Capture the cell that displays the provided text and extract its (X, Y) central coordinate. 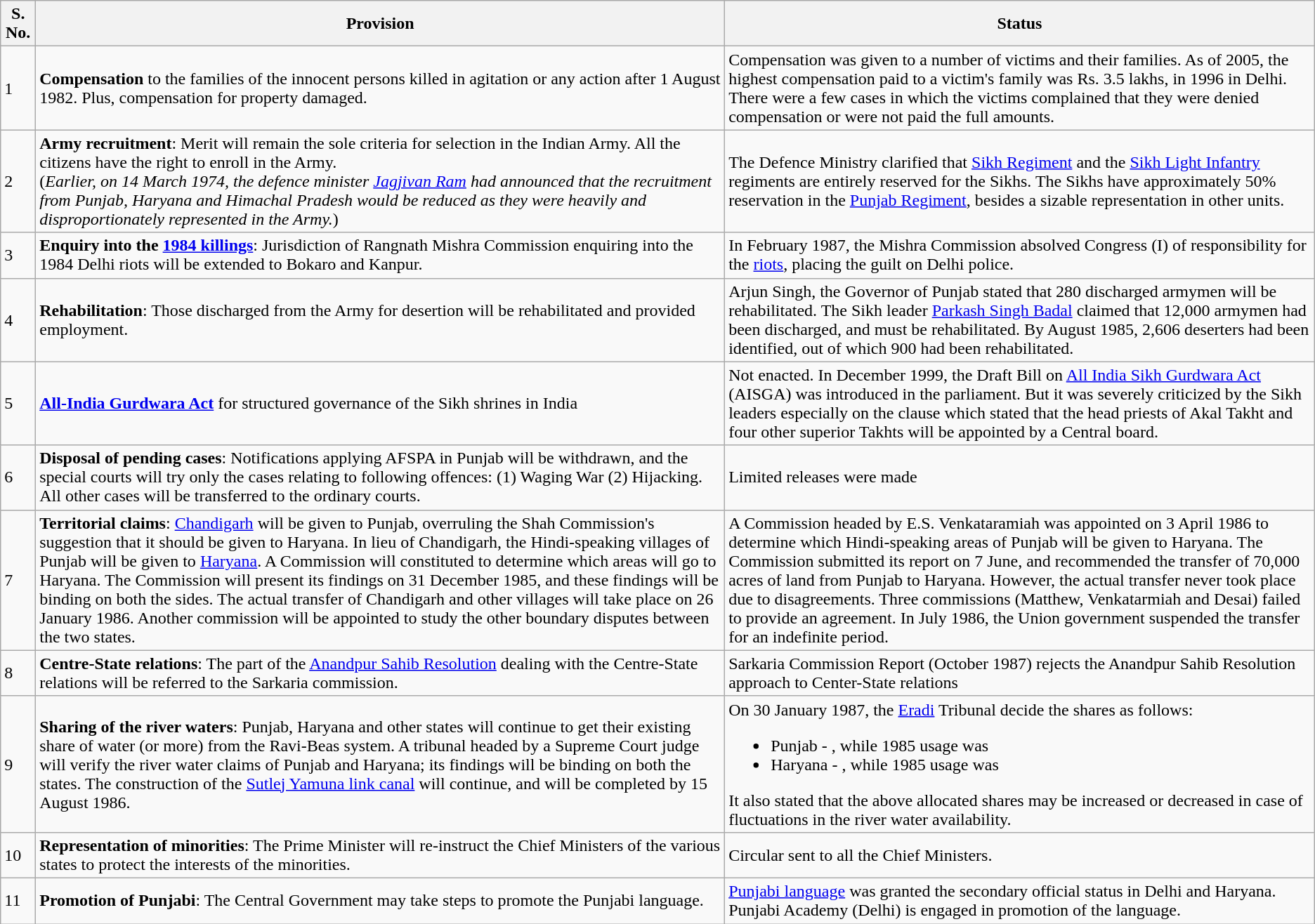
Enquiry into the 1984 killings: Jurisdiction of Rangnath Mishra Commission enquiring into the 1984 Delhi riots will be extended to Bokaro and Kanpur. (381, 256)
1 (18, 88)
4 (18, 320)
Limited releases were made (1020, 477)
5 (18, 403)
Provision (381, 24)
3 (18, 256)
8 (18, 673)
Punjabi language was granted the secondary official status in Delhi and Haryana. Punjabi Academy (Delhi) is engaged in promotion of the language. (1020, 900)
Promotion of Punjabi: The Central Government may take steps to promote the Punjabi language. (381, 900)
Compensation to the families of the innocent persons killed in agitation or any action after 1 August 1982. Plus, compensation for property damaged. (381, 88)
6 (18, 477)
11 (18, 900)
7 (18, 580)
Status (1020, 24)
In February 1987, the Mishra Commission absolved Congress (I) of responsibility for the riots, placing the guilt on Delhi police. (1020, 256)
10 (18, 855)
9 (18, 764)
Sarkaria Commission Report (October 1987) rejects the Anandpur Sahib Resolution approach to Center-State relations (1020, 673)
Rehabilitation: Those discharged from the Army for desertion will be rehabilitated and provided employment. (381, 320)
S. No. (18, 24)
2 (18, 181)
All-India Gurdwara Act for structured governance of the Sikh shrines in India (381, 403)
Circular sent to all the Chief Ministers. (1020, 855)
